Find where the given text appears and provide that cell's center as (x, y) coordinate. 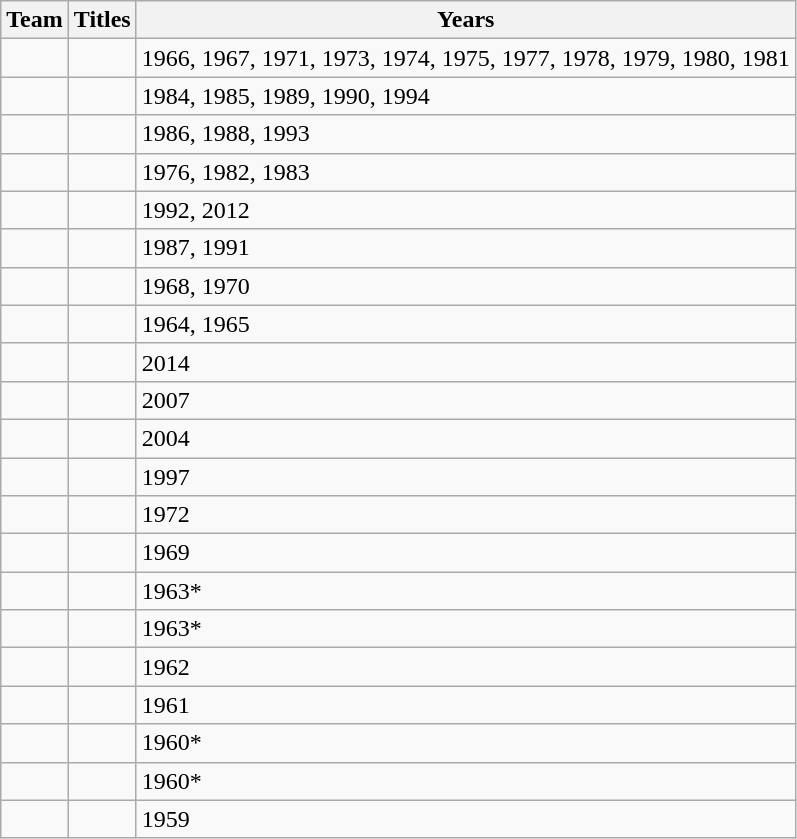
1966, 1967, 1971, 1973, 1974, 1975, 1977, 1978, 1979, 1980, 1981 (466, 58)
Years (466, 20)
1976, 1982, 1983 (466, 172)
1969 (466, 553)
1968, 1970 (466, 286)
Team (35, 20)
2004 (466, 438)
1961 (466, 705)
Titles (102, 20)
1986, 1988, 1993 (466, 134)
1959 (466, 819)
1984, 1985, 1989, 1990, 1994 (466, 96)
1987, 1991 (466, 248)
2007 (466, 400)
1997 (466, 477)
1992, 2012 (466, 210)
1962 (466, 667)
1964, 1965 (466, 324)
1972 (466, 515)
2014 (466, 362)
